Detect which cell encompasses the target text, then output its (x, y) center coordinate. 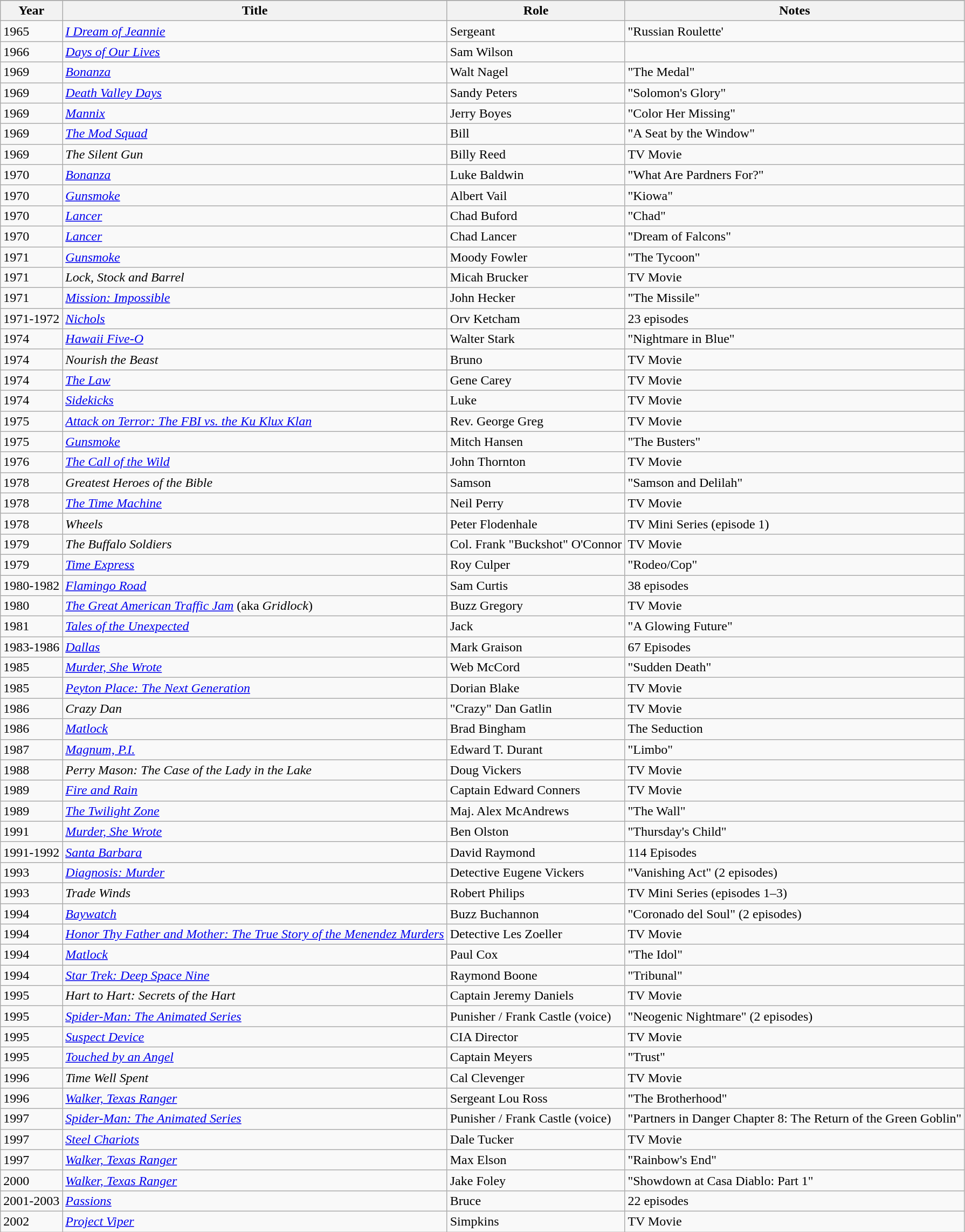
The Great American Traffic Jam (aka Gridlock) (254, 606)
1966 (31, 52)
Albert Vail (536, 195)
"Color Her Missing" (795, 113)
Time Express (254, 565)
Luke (536, 401)
Dallas (254, 647)
Buzz Buchannon (536, 914)
"Partners in Danger Chapter 8: The Return of the Green Goblin" (795, 1119)
Fire and Rain (254, 790)
Orv Ketcham (536, 319)
"Rainbow's End" (795, 1160)
Captain Edward Conners (536, 790)
Death Valley Days (254, 93)
1987 (31, 749)
Walt Nagel (536, 72)
Sidekicks (254, 401)
"Limbo" (795, 749)
Captain Jeremy Daniels (536, 996)
Jack (536, 627)
Brad Bingham (536, 729)
Sergeant Lou Ross (536, 1098)
Nourish the Beast (254, 360)
Billy Reed (536, 154)
Bruno (536, 360)
Bill (536, 134)
Passions (254, 1201)
1991 (31, 831)
Hart to Hart: Secrets of the Hart (254, 996)
The Buffalo Soldiers (254, 544)
Sam Wilson (536, 52)
Detective Les Zoeller (536, 934)
"Sudden Death" (795, 667)
"Nightmare in Blue" (795, 339)
2001-2003 (31, 1201)
I Dream of Jeannie (254, 31)
Buzz Gregory (536, 606)
Chad Buford (536, 216)
Neil Perry (536, 503)
67 Episodes (795, 647)
"Showdown at Casa Diablo: Part 1" (795, 1180)
The Silent Gun (254, 154)
1981 (31, 627)
Detective Eugene Vickers (536, 872)
Time Well Spent (254, 1078)
Touched by an Angel (254, 1057)
"What Are Pardners For?" (795, 175)
"Crazy" Dan Gatlin (536, 708)
Santa Barbara (254, 852)
2002 (31, 1221)
Peter Flodenhale (536, 524)
"Tribunal" (795, 975)
"The Wall" (795, 811)
Year (31, 11)
Crazy Dan (254, 708)
TV Mini Series (episode 1) (795, 524)
The Seduction (795, 729)
Robert Philips (536, 893)
38 episodes (795, 585)
"The Busters" (795, 442)
Captain Meyers (536, 1057)
The Call of the Wild (254, 462)
"Vanishing Act" (2 episodes) (795, 872)
Paul Cox (536, 955)
The Law (254, 380)
114 Episodes (795, 852)
Edward T. Durant (536, 749)
"Trust" (795, 1057)
Gene Carey (536, 380)
David Raymond (536, 852)
Rev. George Greg (536, 421)
The Mod Squad (254, 134)
Samson (536, 483)
Days of Our Lives (254, 52)
Nichols (254, 319)
Jake Foley (536, 1180)
"A Glowing Future" (795, 627)
Star Trek: Deep Space Nine (254, 975)
Perry Mason: The Case of the Lady in the Lake (254, 770)
John Thornton (536, 462)
Dale Tucker (536, 1139)
"Russian Roulette' (795, 31)
"Coronado del Soul" (2 episodes) (795, 914)
Peyton Place: The Next Generation (254, 688)
"Thursday's Child" (795, 831)
Tales of the Unexpected (254, 627)
1988 (31, 770)
Mission: Impossible (254, 298)
Steel Chariots (254, 1139)
Lock, Stock and Barrel (254, 278)
Role (536, 11)
Dorian Blake (536, 688)
Project Viper (254, 1221)
Notes (795, 11)
23 episodes (795, 319)
Web McCord (536, 667)
Title (254, 11)
1980-1982 (31, 585)
1965 (31, 31)
Attack on Terror: The FBI vs. the Ku Klux Klan (254, 421)
Mark Graison (536, 647)
1980 (31, 606)
"Solomon's Glory" (795, 93)
Diagnosis: Murder (254, 872)
Suspect Device (254, 1037)
1976 (31, 462)
Max Elson (536, 1160)
Moody Fowler (536, 257)
Simpkins (536, 1221)
22 episodes (795, 1201)
Honor Thy Father and Mother: The True Story of the Menendez Murders (254, 934)
"Neogenic Nightmare" (2 episodes) (795, 1016)
Mannix (254, 113)
Col. Frank "Buckshot" O'Connor (536, 544)
Maj. Alex McAndrews (536, 811)
Sergeant (536, 31)
Hawaii Five-O (254, 339)
"The Missile" (795, 298)
John Hecker (536, 298)
Chad Lancer (536, 236)
Roy Culper (536, 565)
Ben Olston (536, 831)
Baywatch (254, 914)
"The Idol" (795, 955)
Trade Winds (254, 893)
Cal Clevenger (536, 1078)
Luke Baldwin (536, 175)
"A Seat by the Window" (795, 134)
Greatest Heroes of the Bible (254, 483)
"Rodeo/Cop" (795, 565)
Sam Curtis (536, 585)
Magnum, P.I. (254, 749)
"The Tycoon" (795, 257)
1971-1972 (31, 319)
Sandy Peters (536, 93)
"Dream of Falcons" (795, 236)
TV Mini Series (episodes 1–3) (795, 893)
1991-1992 (31, 852)
Wheels (254, 524)
Walter Stark (536, 339)
2000 (31, 1180)
Doug Vickers (536, 770)
"Samson and Delilah" (795, 483)
The Time Machine (254, 503)
"Chad" (795, 216)
Raymond Boone (536, 975)
"The Medal" (795, 72)
Bruce (536, 1201)
"Kiowa" (795, 195)
"The Brotherhood" (795, 1098)
Mitch Hansen (536, 442)
1983-1986 (31, 647)
The Twilight Zone (254, 811)
CIA Director (536, 1037)
Flamingo Road (254, 585)
Jerry Boyes (536, 113)
Micah Brucker (536, 278)
